From the cell containing the given text, extract its center point as (x, y) coordinate. 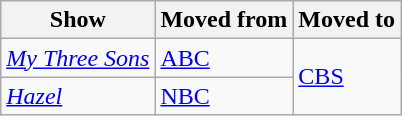
ABC (224, 58)
Moved to (347, 20)
NBC (224, 96)
Moved from (224, 20)
Hazel (78, 96)
My Three Sons (78, 58)
Show (78, 20)
CBS (347, 77)
